For the text-containing cell, return its midpoint in (x, y) coordinate format. 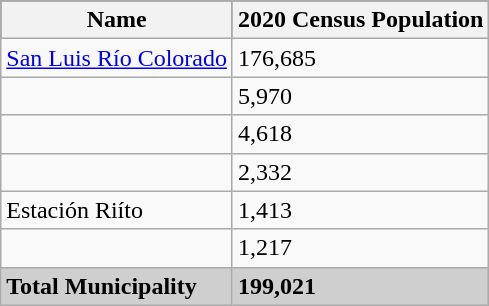
Estación Riíto (117, 210)
199,021 (360, 286)
4,618 (360, 134)
1,413 (360, 210)
176,685 (360, 58)
Total Municipality (117, 286)
1,217 (360, 248)
2,332 (360, 172)
2020 Census Population (360, 20)
Name (117, 20)
San Luis Río Colorado (117, 58)
5,970 (360, 96)
